Output the (X, Y) coordinate of the center of the cell containing the given text.  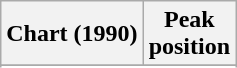
Peakposition (189, 34)
Chart (1990) (72, 34)
